Search for the cell housing the specified text and yield its [X, Y] center coordinate. 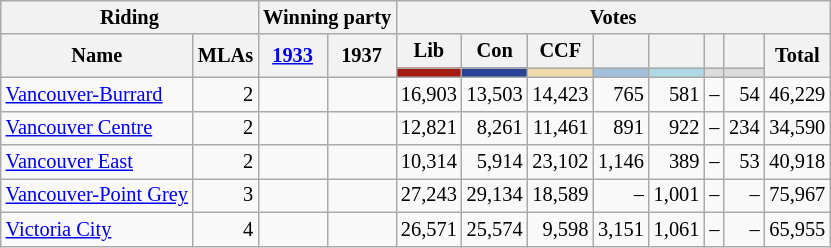
11,461 [560, 128]
46,229 [797, 94]
1,061 [677, 229]
Riding [130, 17]
1,146 [621, 162]
Vancouver Centre [97, 128]
Total [797, 56]
8,261 [495, 128]
Con [495, 51]
CCF [560, 51]
5,914 [495, 162]
40,918 [797, 162]
34,590 [797, 128]
3 [226, 195]
234 [744, 128]
Votes [613, 17]
26,571 [429, 229]
3,151 [621, 229]
Vancouver East [97, 162]
14,423 [560, 94]
13,503 [495, 94]
29,134 [495, 195]
891 [621, 128]
23,102 [560, 162]
9,598 [560, 229]
765 [621, 94]
65,955 [797, 229]
54 [744, 94]
53 [744, 162]
18,589 [560, 195]
Victoria City [97, 229]
Vancouver-Point Grey [97, 195]
Lib [429, 51]
581 [677, 94]
MLAs [226, 56]
Winning party [327, 17]
Vancouver-Burrard [97, 94]
1937 [362, 56]
75,967 [797, 195]
1933 [292, 56]
Name [97, 56]
12,821 [429, 128]
16,903 [429, 94]
922 [677, 128]
1,001 [677, 195]
4 [226, 229]
389 [677, 162]
27,243 [429, 195]
25,574 [495, 229]
10,314 [429, 162]
